Search for the cell housing the specified text and yield its (x, y) center coordinate. 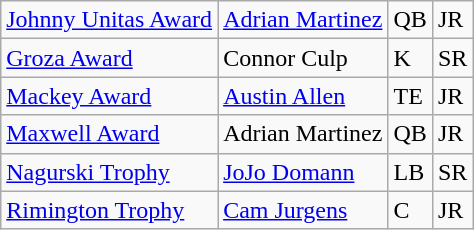
K (410, 58)
Maxwell Award (110, 134)
C (410, 210)
LB (410, 172)
Austin Allen (303, 96)
Johnny Unitas Award (110, 20)
Cam Jurgens (303, 210)
Nagurski Trophy (110, 172)
TE (410, 96)
Mackey Award (110, 96)
JoJo Domann (303, 172)
Groza Award (110, 58)
Connor Culp (303, 58)
Rimington Trophy (110, 210)
